Extract the [x, y] coordinate from the center of the cell holding the provided text.  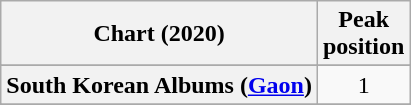
1 [363, 85]
South Korean Albums (Gaon) [160, 85]
Chart (2020) [160, 34]
Peakposition [363, 34]
